Return [X, Y] of the center of cell containing provided text 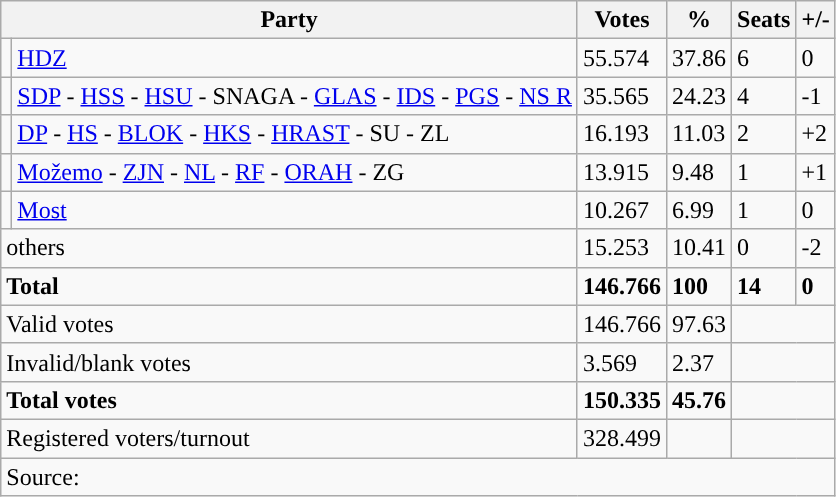
Most [295, 210]
6.99 [700, 210]
-1 [816, 96]
11.03 [700, 134]
Seats [764, 20]
HDZ [295, 58]
-2 [816, 248]
13.915 [622, 172]
6 [764, 58]
15.253 [622, 248]
+1 [816, 172]
328.499 [622, 438]
55.574 [622, 58]
150.335 [622, 400]
10.267 [622, 210]
Možemo - ZJN - NL - RF - ORAH - ZG [295, 172]
9.48 [700, 172]
Total votes [290, 400]
Invalid/blank votes [290, 362]
Valid votes [290, 324]
Total [290, 286]
Party [290, 20]
others [290, 248]
+/- [816, 20]
14 [764, 286]
Votes [622, 20]
16.193 [622, 134]
Source: [418, 477]
2 [764, 134]
24.23 [700, 96]
DP - HS - BLOK - HKS - HRAST - SU - ZL [295, 134]
37.86 [700, 58]
4 [764, 96]
35.565 [622, 96]
+2 [816, 134]
3.569 [622, 362]
SDP - HSS - HSU - SNAGA - GLAS - IDS - PGS - NS R [295, 96]
Registered voters/turnout [290, 438]
45.76 [700, 400]
10.41 [700, 248]
100 [700, 286]
97.63 [700, 324]
2.37 [700, 362]
% [700, 20]
